Detect which cell encompasses the target text, then output its (X, Y) center coordinate. 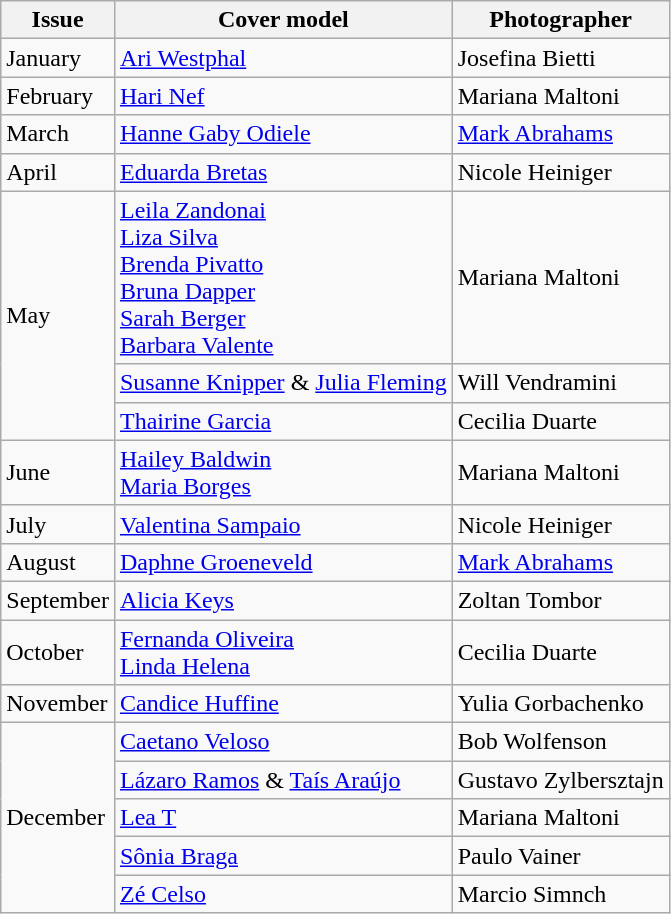
Zoltan Tombor (560, 600)
Candice Huffine (283, 704)
Zé Celso (283, 894)
July (58, 524)
Alicia Keys (283, 600)
November (58, 704)
Daphne Groeneveld (283, 562)
Ari Westphal (283, 58)
September (58, 600)
Paulo Vainer (560, 856)
Cover model (283, 20)
Caetano Veloso (283, 742)
Lea T (283, 818)
August (58, 562)
Susanne Knipper & Julia Fleming (283, 383)
Valentina Sampaio (283, 524)
Bob Wolfenson (560, 742)
Issue (58, 20)
Sônia Braga (283, 856)
Thairine Garcia (283, 421)
April (58, 172)
Fernanda OliveiraLinda Helena (283, 652)
Leila ZandonaiLiza SilvaBrenda PivattoBruna DapperSarah BergerBarbara Valente (283, 278)
Hari Nef (283, 96)
January (58, 58)
May (58, 316)
Hanne Gaby Odiele (283, 134)
Marcio Simnch (560, 894)
Eduarda Bretas (283, 172)
Will Vendramini (560, 383)
December (58, 818)
Photographer (560, 20)
Gustavo Zylbersztajn (560, 780)
October (58, 652)
Josefina Bietti (560, 58)
February (58, 96)
June (58, 472)
Yulia Gorbachenko (560, 704)
Hailey BaldwinMaria Borges (283, 472)
March (58, 134)
Lázaro Ramos & Taís Araújo (283, 780)
